Pinpoint the cell where the given text exists, returning its (x, y) midpoint coordinate. 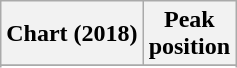
Chart (2018) (72, 34)
Peak position (189, 34)
